Return the [X, Y] coordinate for the center point of the cell that contains the specified text.  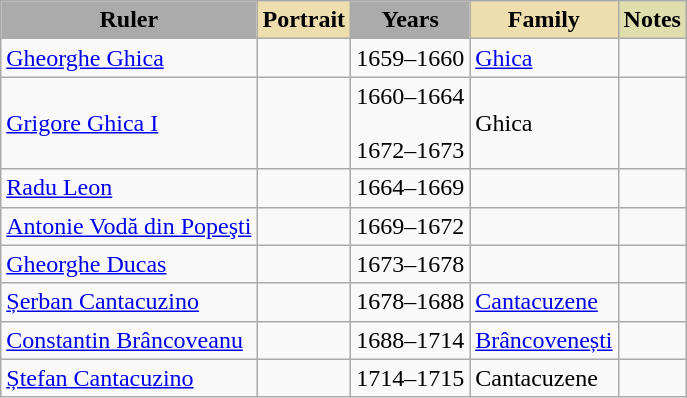
1659–1660 [410, 58]
Portrait [304, 20]
1664–1669 [410, 188]
Antonie Vodă din Popeşti [129, 226]
Radu Leon [129, 188]
Family [544, 20]
Brâncovenești [544, 340]
Ștefan Cantacuzino [129, 378]
Grigore Ghica I [129, 123]
Gheorghe Ghica [129, 58]
1678–1688 [410, 302]
1688–1714 [410, 340]
1669–1672 [410, 226]
Șerban Cantacuzino [129, 302]
Gheorghe Ducas [129, 264]
1660–16641672–1673 [410, 123]
1714–1715 [410, 378]
Ruler [129, 20]
1673–1678 [410, 264]
Notes [652, 20]
Constantin Brâncoveanu [129, 340]
Years [410, 20]
